Extract the (x, y) coordinate from the center of the cell holding the provided text.  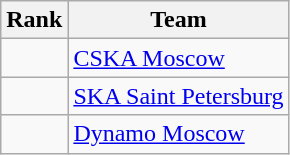
Dynamo Moscow (178, 134)
Team (178, 20)
CSKA Moscow (178, 58)
Rank (34, 20)
SKA Saint Petersburg (178, 96)
